Locate the cell with the specified text and output its [x, y] center coordinate. 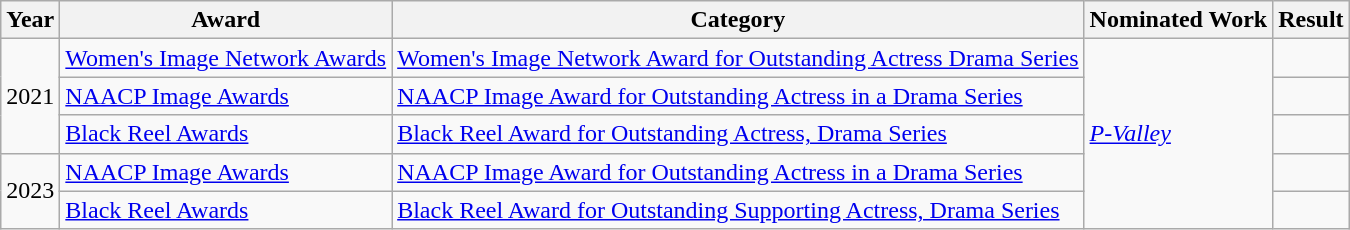
Result [1311, 20]
P-Valley [1178, 134]
2021 [30, 96]
Year [30, 20]
Women's Image Network Awards [226, 58]
Women's Image Network Award for Outstanding Actress Drama Series [738, 58]
Black Reel Award for Outstanding Supporting Actress, Drama Series [738, 210]
Category [738, 20]
Black Reel Award for Outstanding Actress, Drama Series [738, 134]
2023 [30, 191]
Award [226, 20]
Nominated Work [1178, 20]
